Search for the cell housing the specified text and yield its [X, Y] center coordinate. 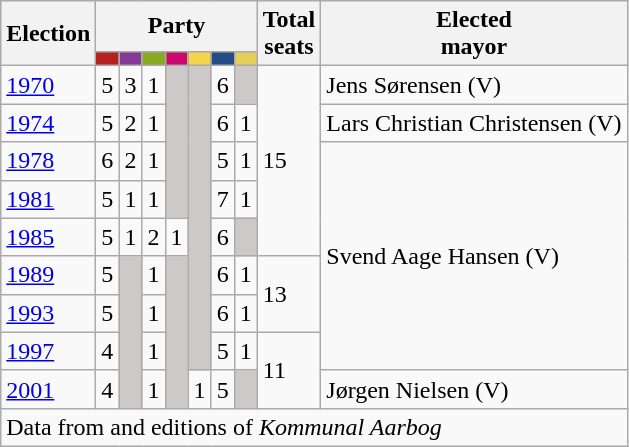
7 [222, 199]
Election [48, 34]
1997 [48, 351]
1974 [48, 123]
1989 [48, 275]
2001 [48, 389]
3 [130, 85]
Totalseats [289, 34]
11 [289, 370]
13 [289, 294]
Data from and editions of Kommunal Aarbog [314, 427]
1985 [48, 237]
Svend Aage Hansen (V) [474, 256]
Jørgen Nielsen (V) [474, 389]
1978 [48, 161]
Electedmayor [474, 34]
1993 [48, 313]
1981 [48, 199]
Jens Sørensen (V) [474, 85]
15 [289, 161]
Party [176, 26]
Lars Christian Christensen (V) [474, 123]
1970 [48, 85]
